Determine the (x, y) coordinate at the center of the cell enclosing the given text.  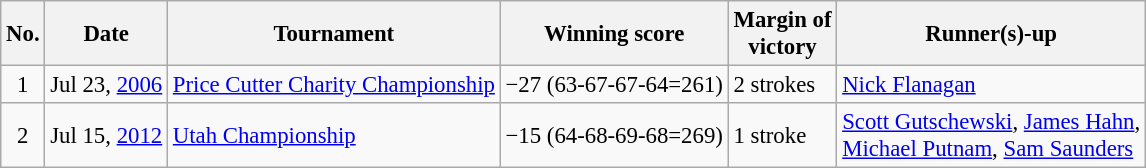
Scott Gutschewski, James Hahn, Michael Putnam, Sam Saunders (992, 136)
Utah Championship (334, 136)
−27 (63-67-67-64=261) (614, 85)
Jul 15, 2012 (106, 136)
Runner(s)-up (992, 34)
2 strokes (782, 85)
Price Cutter Charity Championship (334, 85)
Jul 23, 2006 (106, 85)
1 stroke (782, 136)
No. (23, 34)
Winning score (614, 34)
2 (23, 136)
Date (106, 34)
−15 (64-68-69-68=269) (614, 136)
1 (23, 85)
Margin ofvictory (782, 34)
Tournament (334, 34)
Nick Flanagan (992, 85)
